Return [X, Y] of the center of cell containing provided text 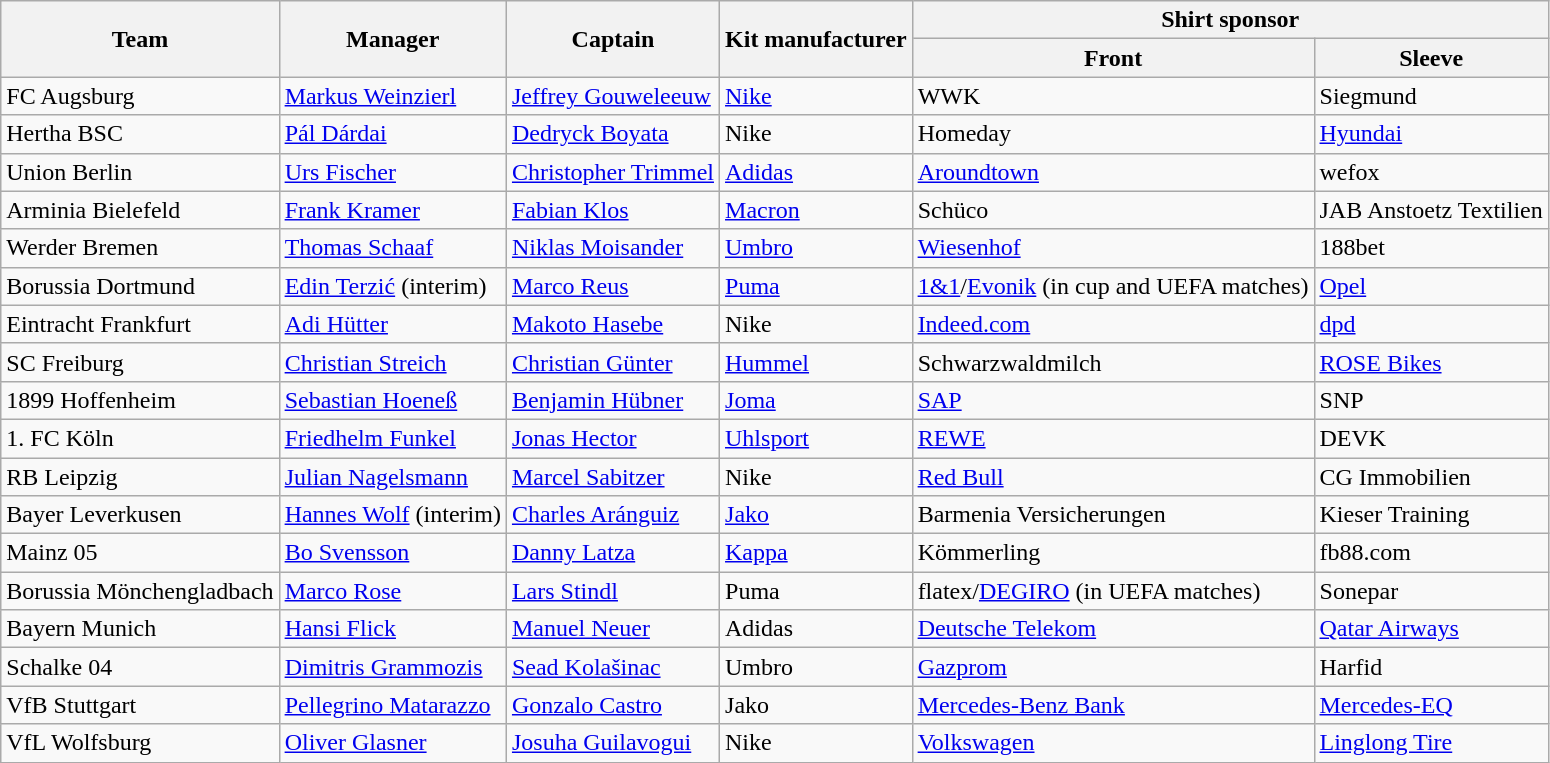
Schüco [1113, 210]
Benjamin Hübner [612, 400]
1&1/Evonik (in cup and UEFA matches) [1113, 286]
Niklas Moisander [612, 248]
Christian Günter [612, 362]
Manager [392, 39]
Jeffrey Gouweleeuw [612, 96]
Aroundtown [1113, 172]
Borussia Mönchengladbach [140, 591]
Christopher Trimmel [612, 172]
Friedhelm Funkel [392, 438]
1. FC Köln [140, 438]
Arminia Bielefeld [140, 210]
Deutsche Telekom [1113, 629]
Marco Rose [392, 591]
Red Bull [1113, 477]
Frank Kramer [392, 210]
Bayern Munich [140, 629]
Edin Terzić (interim) [392, 286]
Jonas Hector [612, 438]
Uhlsport [816, 438]
Bayer Leverkusen [140, 515]
Lars Stindl [612, 591]
FC Augsburg [140, 96]
Union Berlin [140, 172]
VfL Wolfsburg [140, 743]
Christian Streich [392, 362]
Fabian Klos [612, 210]
Shirt sponsor [1230, 20]
Barmenia Versicherungen [1113, 515]
Werder Bremen [140, 248]
Kappa [816, 553]
Joma [816, 400]
Borussia Dortmund [140, 286]
Dedryck Boyata [612, 134]
flatex/DEGIRO (in UEFA matches) [1113, 591]
Urs Fischer [392, 172]
Hertha BSC [140, 134]
Sead Kolašinac [612, 667]
Eintracht Frankfurt [140, 324]
Harfid [1431, 667]
RB Leipzig [140, 477]
Manuel Neuer [612, 629]
wefox [1431, 172]
Kit manufacturer [816, 39]
SAP [1113, 400]
ROSE Bikes [1431, 362]
Gonzalo Castro [612, 705]
CG Immobilien [1431, 477]
Hummel [816, 362]
Kömmerling [1113, 553]
JAB Anstoetz Textilien [1431, 210]
Hyundai [1431, 134]
1899 Hoffenheim [140, 400]
Markus Weinzierl [392, 96]
Josuha Guilavogui [612, 743]
Qatar Airways [1431, 629]
Linglong Tire [1431, 743]
DEVK [1431, 438]
Front [1113, 58]
WWK [1113, 96]
Mainz 05 [140, 553]
fb88.com [1431, 553]
Homeday [1113, 134]
Team [140, 39]
Marco Reus [612, 286]
SC Freiburg [140, 362]
Mercedes-EQ [1431, 705]
Siegmund [1431, 96]
Wiesenhof [1113, 248]
Mercedes-Benz Bank [1113, 705]
Pellegrino Matarazzo [392, 705]
Dimitris Grammozis [392, 667]
SNP [1431, 400]
Indeed.com [1113, 324]
Opel [1431, 286]
Thomas Schaaf [392, 248]
Kieser Training [1431, 515]
188bet [1431, 248]
Marcel Sabitzer [612, 477]
Sleeve [1431, 58]
Captain [612, 39]
Bo Svensson [392, 553]
Sebastian Hoeneß [392, 400]
Pál Dárdai [392, 134]
Oliver Glasner [392, 743]
dpd [1431, 324]
Julian Nagelsmann [392, 477]
VfB Stuttgart [140, 705]
Hannes Wolf (interim) [392, 515]
Volkswagen [1113, 743]
Macron [816, 210]
Schwarzwaldmilch [1113, 362]
Gazprom [1113, 667]
Makoto Hasebe [612, 324]
Danny Latza [612, 553]
Adi Hütter [392, 324]
Hansi Flick [392, 629]
Sonepar [1431, 591]
REWE [1113, 438]
Schalke 04 [140, 667]
Charles Aránguiz [612, 515]
